Return the [X, Y] coordinate for the center point of the cell that contains the specified text.  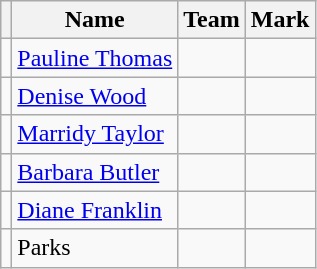
Mark [280, 20]
Name [95, 20]
Marridy Taylor [95, 134]
Barbara Butler [95, 172]
Denise Wood [95, 96]
Diane Franklin [95, 210]
Team [212, 20]
Parks [95, 248]
Pauline Thomas [95, 58]
